Identify which cell holds the provided text, then report its (X, Y) central coordinate. 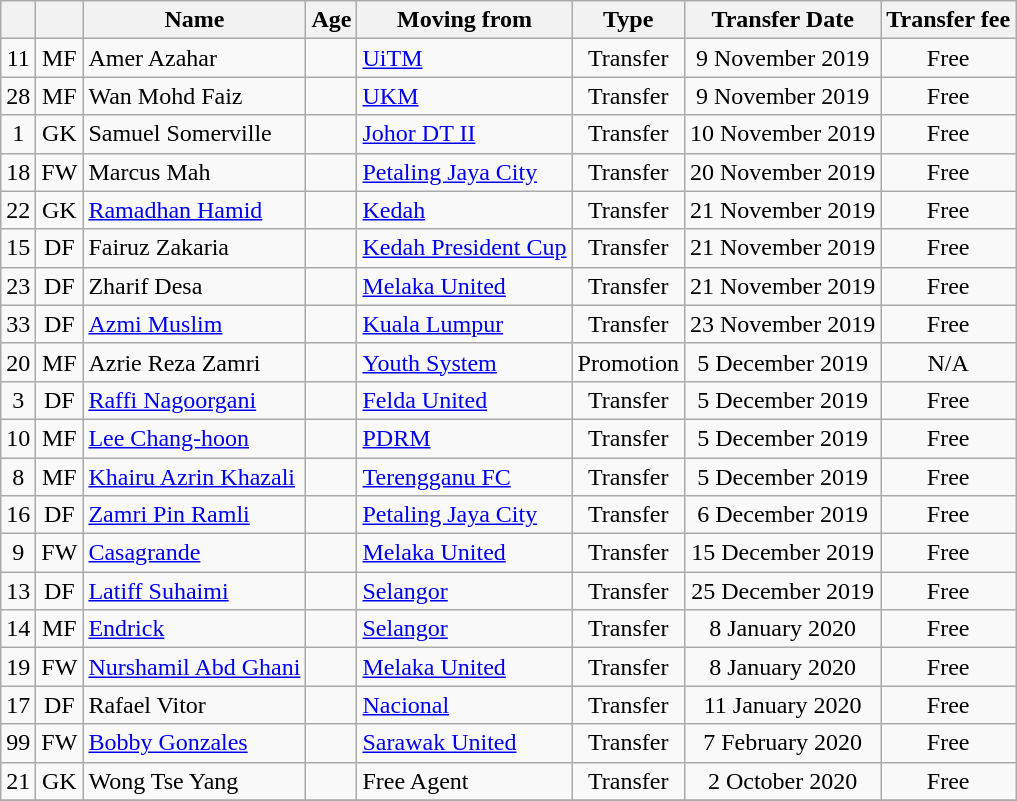
17 (18, 705)
99 (18, 743)
UiTM (464, 58)
20 (18, 362)
Marcus Mah (194, 172)
16 (18, 515)
9 (18, 553)
2 October 2020 (782, 781)
Kedah President Cup (464, 248)
Khairu Azrin Khazali (194, 477)
Sarawak United (464, 743)
PDRM (464, 438)
Fairuz Zakaria (194, 248)
Latiff Suhaimi (194, 591)
UKM (464, 96)
Wan Mohd Faiz (194, 96)
Free Agent (464, 781)
Moving from (464, 20)
Age (332, 20)
Zamri Pin Ramli (194, 515)
21 (18, 781)
Johor DT II (464, 134)
10 November 2019 (782, 134)
3 (18, 400)
Rafael Vitor (194, 705)
8 (18, 477)
25 December 2019 (782, 591)
Ramadhan Hamid (194, 210)
N/A (948, 362)
23 (18, 286)
Azmi Muslim (194, 324)
1 (18, 134)
Azrie Reza Zamri (194, 362)
11 (18, 58)
7 February 2020 (782, 743)
20 November 2019 (782, 172)
Kedah (464, 210)
Lee Chang-hoon (194, 438)
Bobby Gonzales (194, 743)
Kuala Lumpur (464, 324)
15 (18, 248)
Zharif Desa (194, 286)
13 (18, 591)
33 (18, 324)
28 (18, 96)
Transfer Date (782, 20)
Felda United (464, 400)
Wong Tse Yang (194, 781)
14 (18, 629)
Youth System (464, 362)
6 December 2019 (782, 515)
10 (18, 438)
Nacional (464, 705)
23 November 2019 (782, 324)
Promotion (628, 362)
19 (18, 667)
Nurshamil Abd Ghani (194, 667)
Transfer fee (948, 20)
Samuel Somerville (194, 134)
18 (18, 172)
15 December 2019 (782, 553)
Amer Azahar (194, 58)
22 (18, 210)
Type (628, 20)
Raffi Nagoorgani (194, 400)
Terengganu FC (464, 477)
Endrick (194, 629)
11 January 2020 (782, 705)
Casagrande (194, 553)
Name (194, 20)
